Extract the [X, Y] coordinate from the center of the cell holding the provided text.  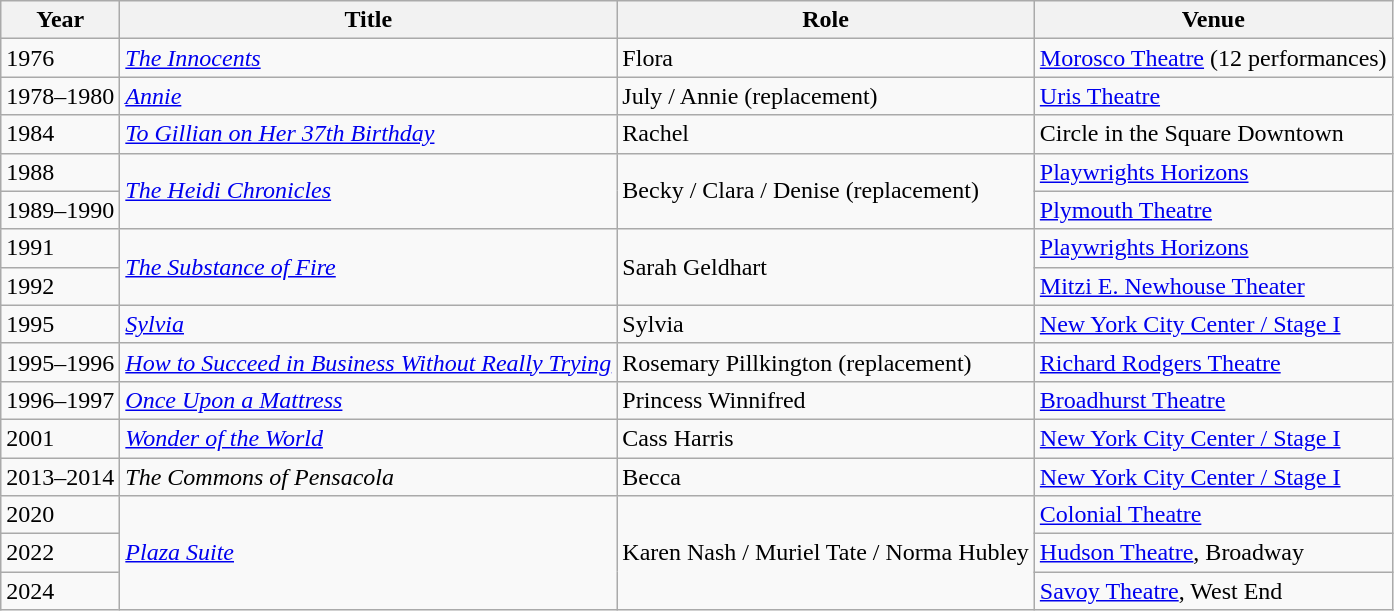
Uris Theatre [1213, 96]
The Commons of Pensacola [368, 477]
Plymouth Theatre [1213, 210]
Princess Winnifred [826, 400]
The Innocents [368, 58]
The Heidi Chronicles [368, 191]
Morosco Theatre (12 performances) [1213, 58]
Cass Harris [826, 438]
Plaza Suite [368, 553]
1992 [60, 286]
Once Upon a Mattress [368, 400]
1996–1997 [60, 400]
2022 [60, 553]
Year [60, 20]
Annie [368, 96]
To Gillian on Her 37th Birthday [368, 134]
1995 [60, 324]
Circle in the Square Downtown [1213, 134]
1989–1990 [60, 210]
The Substance of Fire [368, 267]
2020 [60, 515]
Sarah Geldhart [826, 267]
How to Succeed in Business Without Really Trying [368, 362]
1984 [60, 134]
Broadhurst Theatre [1213, 400]
1991 [60, 248]
2024 [60, 591]
Title [368, 20]
1978–1980 [60, 96]
Rachel [826, 134]
Rosemary Pillkington (replacement) [826, 362]
Wonder of the World [368, 438]
Flora [826, 58]
Becky / Clara / Denise (replacement) [826, 191]
2013–2014 [60, 477]
2001 [60, 438]
Hudson Theatre, Broadway [1213, 553]
Savoy Theatre, West End [1213, 591]
July / Annie (replacement) [826, 96]
Karen Nash / Muriel Tate / Norma Hubley [826, 553]
1976 [60, 58]
Role [826, 20]
Mitzi E. Newhouse Theater [1213, 286]
1988 [60, 172]
Colonial Theatre [1213, 515]
Becca [826, 477]
Venue [1213, 20]
Richard Rodgers Theatre [1213, 362]
1995–1996 [60, 362]
